From the cell containing the given text, extract its center point as (X, Y) coordinate. 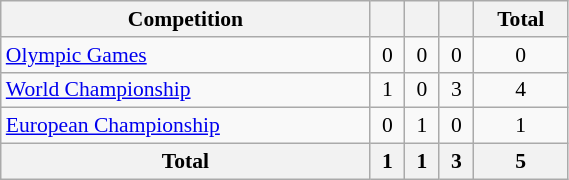
World Championship (186, 90)
European Championship (186, 126)
5 (521, 162)
4 (521, 90)
Olympic Games (186, 55)
Competition (186, 19)
